Extract the (x, y) coordinate from the center of the cell holding the provided text.  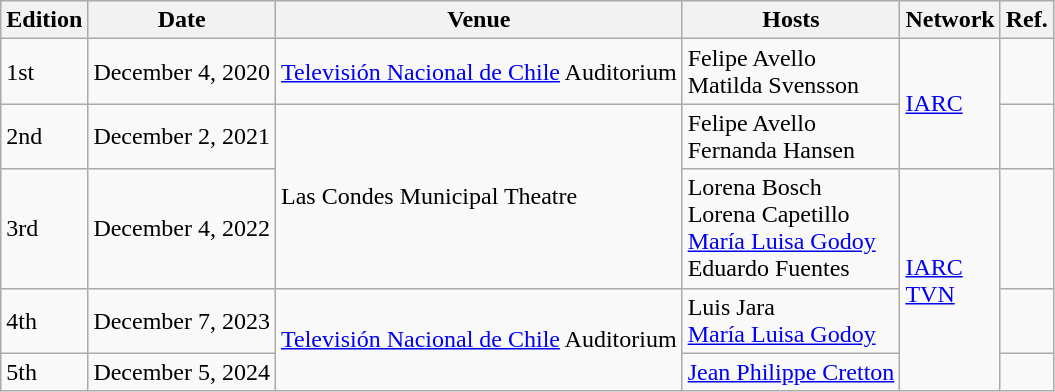
December 2, 2021 (182, 136)
Date (182, 20)
Venue (480, 20)
Ref. (1026, 20)
2nd (44, 136)
Luis JaraMaría Luisa Godoy (791, 320)
3rd (44, 228)
Felipe AvelloMatilda Svensson (791, 72)
Las Condes Municipal Theatre (480, 196)
IARC (950, 104)
Hosts (791, 20)
December 4, 2022 (182, 228)
December 7, 2023 (182, 320)
Lorena BoschLorena CapetilloMaría Luisa GodoyEduardo Fuentes (791, 228)
December 5, 2024 (182, 372)
IARCTVN (950, 280)
December 4, 2020 (182, 72)
Felipe AvelloFernanda Hansen (791, 136)
Network (950, 20)
Edition (44, 20)
Jean Philippe Cretton (791, 372)
5th (44, 372)
1st (44, 72)
4th (44, 320)
